Extract the [X, Y] coordinate from the center of the cell holding the provided text.  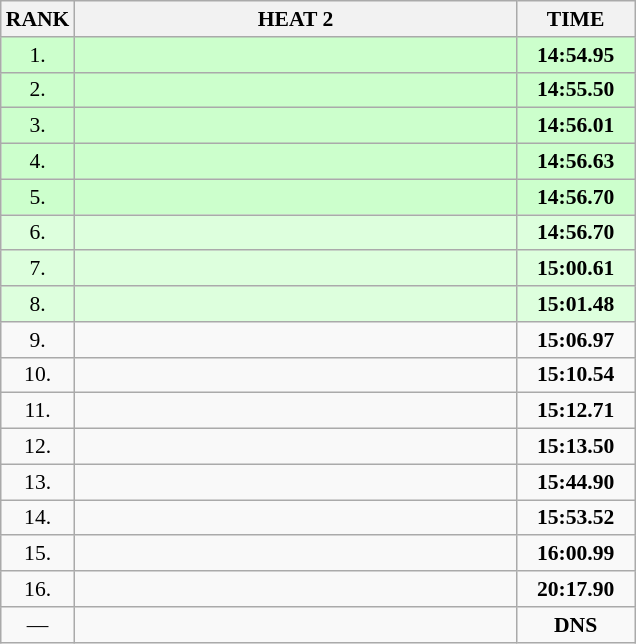
13. [38, 482]
14:55.50 [576, 90]
8. [38, 304]
11. [38, 411]
3. [38, 126]
16:00.99 [576, 554]
15:06.97 [576, 340]
14:56.63 [576, 162]
16. [38, 589]
2. [38, 90]
15:53.52 [576, 518]
— [38, 625]
7. [38, 269]
9. [38, 340]
14. [38, 518]
14:56.01 [576, 126]
4. [38, 162]
15:13.50 [576, 447]
6. [38, 233]
DNS [576, 625]
RANK [38, 19]
TIME [576, 19]
14:54.95 [576, 55]
15:00.61 [576, 269]
15:01.48 [576, 304]
1. [38, 55]
15:12.71 [576, 411]
20:17.90 [576, 589]
15. [38, 554]
HEAT 2 [295, 19]
15:44.90 [576, 482]
12. [38, 447]
15:10.54 [576, 375]
5. [38, 197]
10. [38, 375]
